Return the [x, y] coordinate for the center point of the cell that contains the specified text.  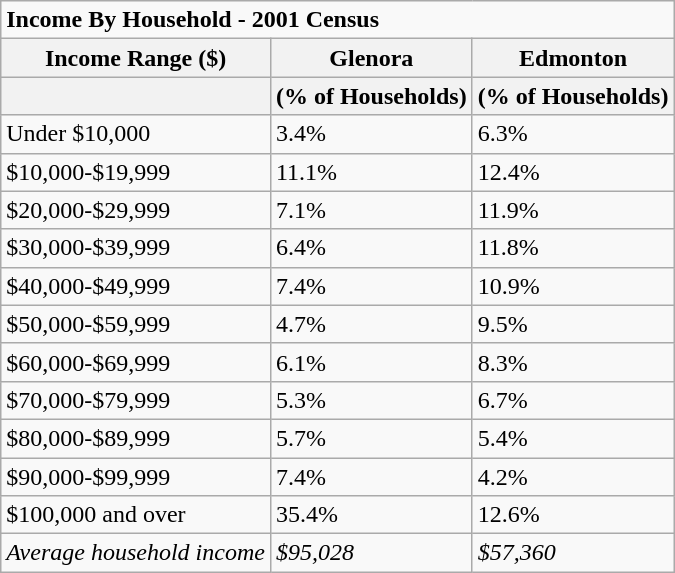
$57,360 [573, 553]
$90,000-$99,999 [136, 477]
11.1% [371, 172]
$40,000-$49,999 [136, 286]
6.3% [573, 134]
4.7% [371, 324]
Under $10,000 [136, 134]
11.8% [573, 248]
$80,000-$89,999 [136, 438]
10.9% [573, 286]
Income By Household - 2001 Census [338, 20]
$95,028 [371, 553]
$100,000 and over [136, 515]
35.4% [371, 515]
6.1% [371, 362]
$20,000-$29,999 [136, 210]
11.9% [573, 210]
$70,000-$79,999 [136, 400]
3.4% [371, 134]
5.7% [371, 438]
5.4% [573, 438]
$10,000-$19,999 [136, 172]
6.4% [371, 248]
Glenora [371, 58]
12.6% [573, 515]
12.4% [573, 172]
5.3% [371, 400]
Edmonton [573, 58]
9.5% [573, 324]
Average household income [136, 553]
7.1% [371, 210]
$30,000-$39,999 [136, 248]
6.7% [573, 400]
$60,000-$69,999 [136, 362]
Income Range ($) [136, 58]
$50,000-$59,999 [136, 324]
8.3% [573, 362]
4.2% [573, 477]
